Pinpoint the cell where the given text exists, returning its (x, y) midpoint coordinate. 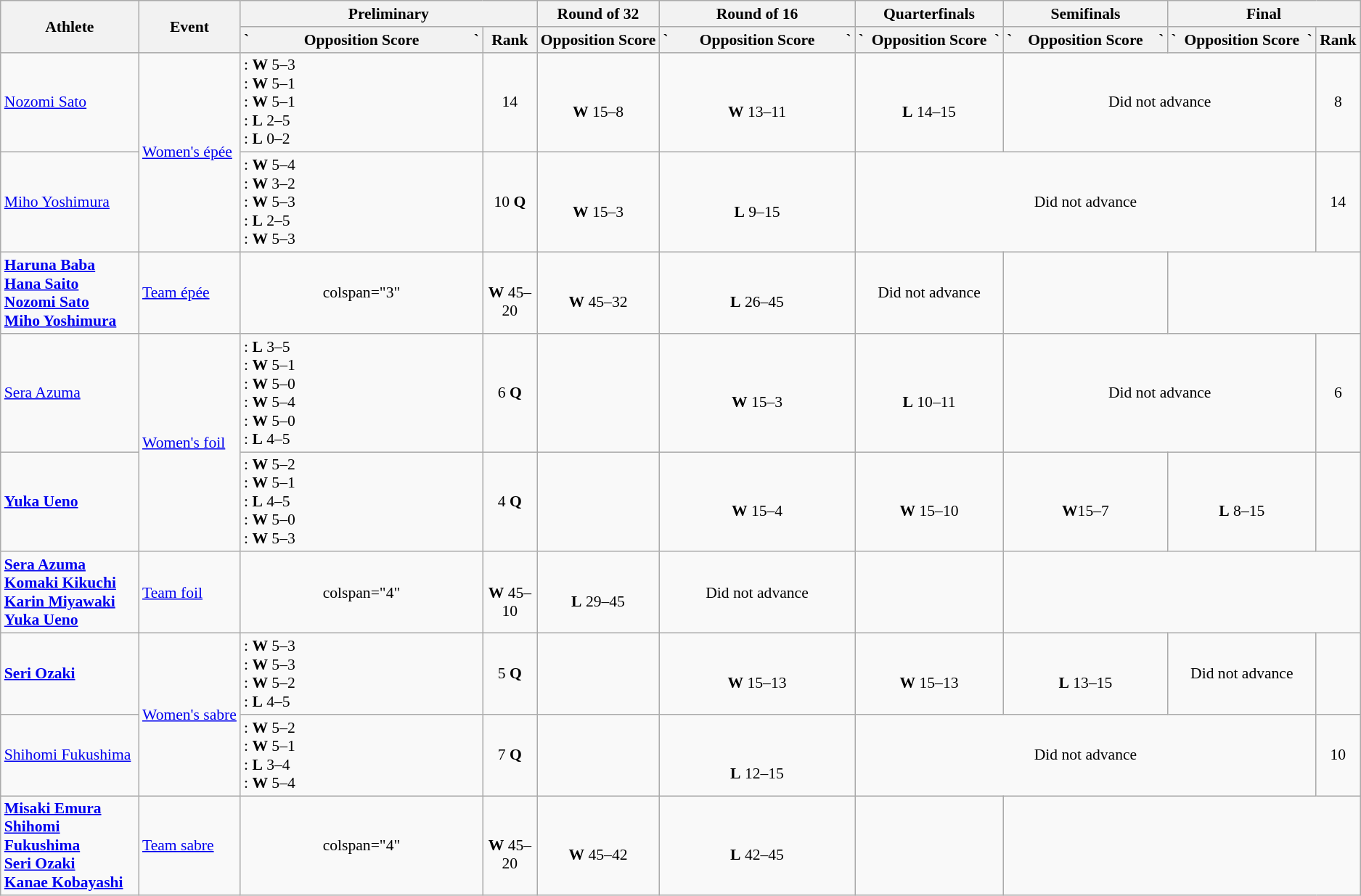
Misaki EmuraShihomi FukushimaSeri OzakiKanae Kobayashi (70, 846)
5 Q (510, 674)
Women's foil (189, 443)
Preliminary (389, 14)
: W 5–2: W 5–1: L 3–4: W 5–4 (361, 755)
W 13–11 (756, 102)
Event (189, 26)
Miho Yoshimura (70, 202)
: L 3–5: W 5–1: W 5–0: W 5–4: W 5–0: L 4–5 (361, 393)
10 Q (510, 202)
Final (1263, 14)
Opposition Score (598, 40)
: W 5–3: W 5–3: W 5–2: L 4–5 (361, 674)
6 (1338, 393)
Haruna BabaHana SaitoNozomi SatoMiho Yoshimura (70, 293)
L 10–11 (929, 393)
W 45–42 (598, 846)
L 42–45 (756, 846)
Yuka Ueno (70, 502)
L 12–15 (756, 755)
Athlete (70, 26)
L 29–45 (598, 593)
Women's épée (189, 152)
W 45–10 (510, 593)
W 15–10 (929, 502)
: W 5–4: W 3–2: W 5–3: L 2–5: W 5–3 (361, 202)
: W 5–3: W 5–1: W 5–1: L 2–5: L 0–2 (361, 102)
Team sabre (189, 846)
colspan="3" (361, 293)
W 15–8 (598, 102)
Shihomi Fukushima (70, 755)
L 8–15 (1241, 502)
W 45–32 (598, 293)
Round of 32 (598, 14)
10 (1338, 755)
Nozomi Sato (70, 102)
8 (1338, 102)
6 Q (510, 393)
Round of 16 (756, 14)
7 Q (510, 755)
Quarterfinals (929, 14)
Sera AzumaKomaki KikuchiKarin MiyawakiYuka Ueno (70, 593)
Semifinals (1085, 14)
Seri Ozaki (70, 674)
Women's sabre (189, 715)
4 Q (510, 502)
W15–7 (1085, 502)
Sera Azuma (70, 393)
L 13–15 (1085, 674)
L 14–15 (929, 102)
L 26–45 (756, 293)
Team foil (189, 593)
Team épée (189, 293)
: W 5–2: W 5–1: L 4–5: W 5–0: W 5–3 (361, 502)
L 9–15 (756, 202)
W 15–4 (756, 502)
